From the cell containing the given text, extract its center point as [x, y] coordinate. 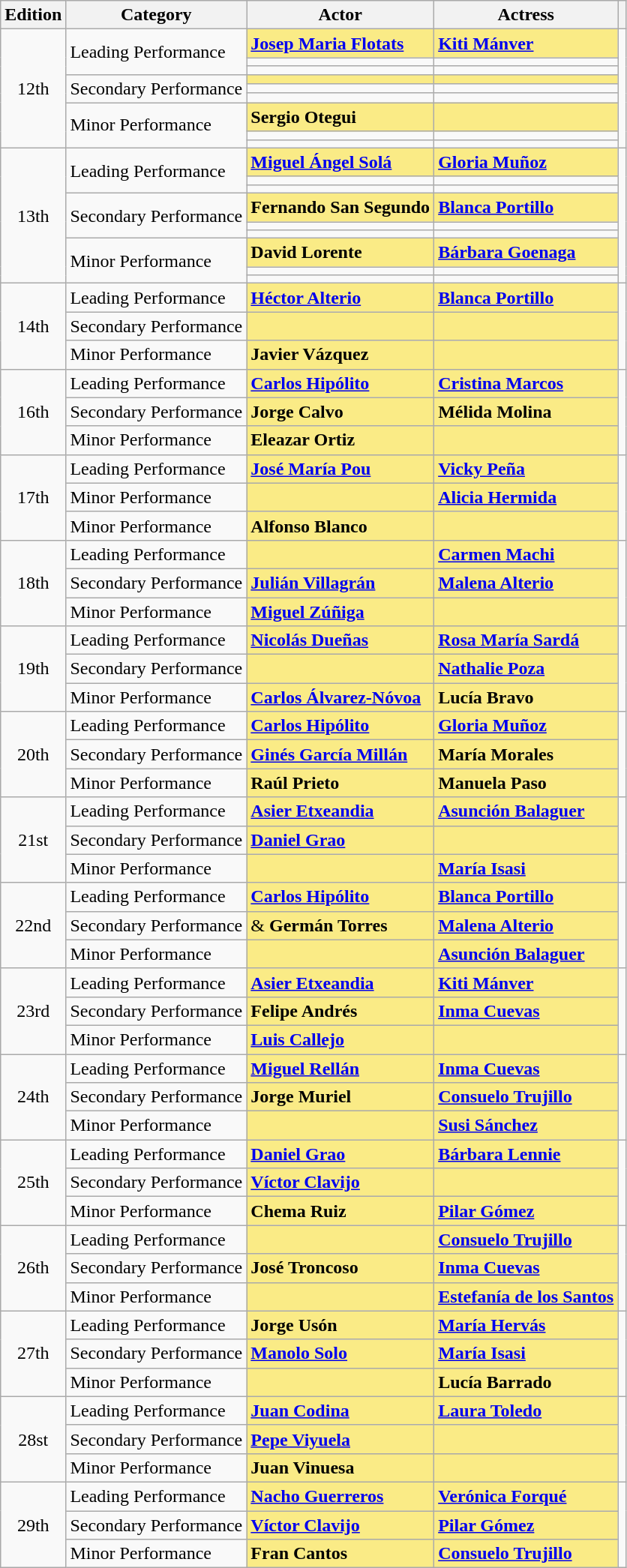
Nathalie Poza [526, 669]
Fran Cantos [340, 1554]
Juan Vinuesa [340, 1468]
Manolo Solo [340, 1354]
12th [33, 88]
Sergio Otegui [340, 117]
Chema Ruiz [340, 1211]
Jorge Muriel [340, 1097]
Lucía Bravo [526, 697]
Miguel Ángel Solá [340, 162]
Julián Villagrán [340, 583]
Jorge Calvo [340, 412]
Mélida Molina [526, 412]
María Hervás [526, 1325]
Jorge Usón [340, 1325]
& Germán Torres [340, 925]
Laura Toledo [526, 1411]
18th [33, 583]
Alicia Hermida [526, 497]
Luis Callejo [340, 1039]
Eleazar Ortiz [340, 440]
Edition [33, 15]
21st [33, 840]
Javier Vázquez [340, 355]
Fernando San Segundo [340, 207]
Raúl Prieto [340, 783]
23rd [33, 1011]
Rosa María Sardá [526, 640]
Verónica Forqué [526, 1496]
Bárbara Lennie [526, 1154]
Ginés García Millán [340, 754]
Susi Sánchez [526, 1126]
28st [33, 1439]
Pepe Viyuela [340, 1439]
Carmen Machi [526, 554]
20th [33, 754]
José Troncoso [340, 1268]
Lucía Barrado [526, 1382]
29th [33, 1525]
Manuela Paso [526, 783]
22nd [33, 925]
Nacho Guerreros [340, 1496]
26th [33, 1268]
25th [33, 1183]
24th [33, 1097]
14th [33, 326]
Cristina Marcos [526, 383]
19th [33, 669]
David Lorente [340, 253]
Miguel Rellán [340, 1069]
Carlos Álvarez-Nóvoa [340, 697]
Nicolás Dueñas [340, 640]
José María Pou [340, 469]
Héctor Alterio [340, 298]
María Morales [526, 754]
Category [156, 15]
Juan Codina [340, 1411]
Felipe Andrés [340, 1011]
Actor [340, 15]
17th [33, 497]
Actress [526, 15]
27th [33, 1354]
Bárbara Goenaga [526, 253]
Alfonso Blanco [340, 526]
16th [33, 412]
Estefanía de los Santos [526, 1297]
13th [33, 216]
Miguel Zúñiga [340, 611]
Vicky Peña [526, 469]
Josep Maria Flotats [340, 43]
